Scan for the cell matching the given text and deliver its [X, Y] coordinate at center. 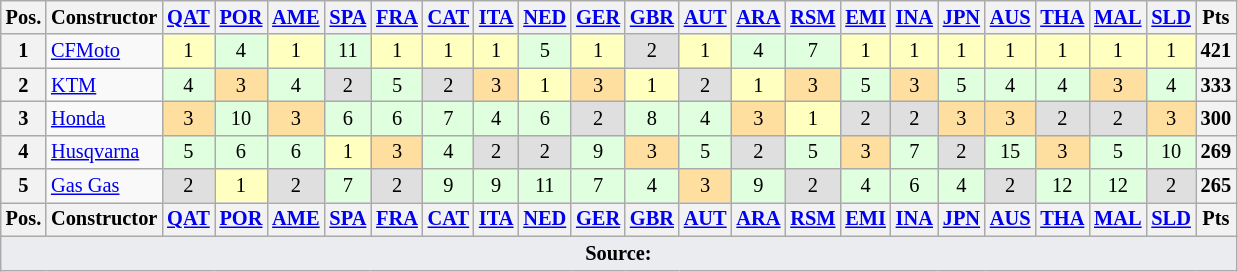
KTM [104, 85]
Honda [104, 118]
265 [1216, 186]
269 [1216, 152]
15 [1010, 152]
Source: [618, 253]
333 [1216, 85]
Husqvarna [104, 152]
300 [1216, 118]
Gas Gas [104, 186]
421 [1216, 51]
CFMoto [104, 51]
8 [652, 118]
